From the cell containing the given text, extract its center point as [X, Y] coordinate. 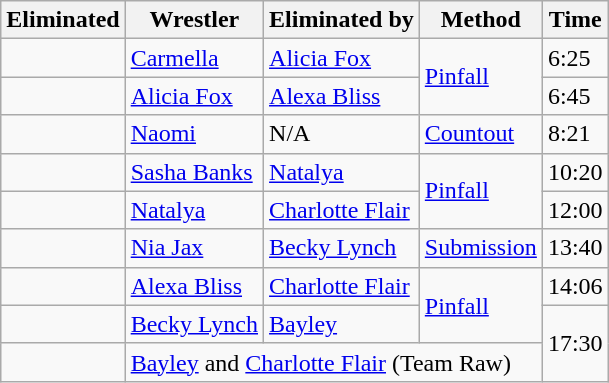
Naomi [194, 134]
Sasha Banks [194, 172]
Time [575, 20]
10:20 [575, 172]
Method [480, 20]
Carmella [194, 58]
Bayley [342, 324]
Submission [480, 248]
12:00 [575, 210]
Wrestler [194, 20]
13:40 [575, 248]
Bayley and Charlotte Flair (Team Raw) [334, 362]
17:30 [575, 343]
Eliminated by [342, 20]
14:06 [575, 286]
6:25 [575, 58]
N/A [342, 134]
6:45 [575, 96]
8:21 [575, 134]
Eliminated [63, 20]
Countout [480, 134]
Nia Jax [194, 248]
